For the text-containing cell, return its midpoint in [X, Y] coordinate format. 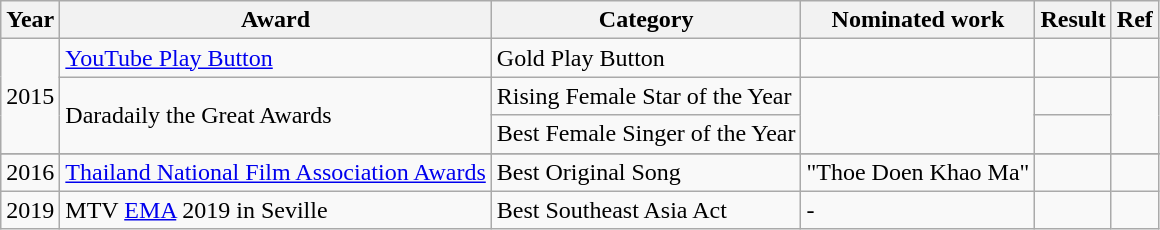
- [918, 210]
Daradaily the Great Awards [276, 115]
2015 [30, 96]
"Thoe Doen Khao Ma" [918, 172]
Award [276, 20]
Result [1073, 20]
Best Female Singer of the Year [646, 134]
Best Southeast Asia Act [646, 210]
Year [30, 20]
Nominated work [918, 20]
Rising Female Star of the Year [646, 96]
2016 [30, 172]
2019 [30, 210]
Category [646, 20]
Best Original Song [646, 172]
YouTube Play Button [276, 58]
Gold Play Button [646, 58]
MTV EMA 2019 in Seville [276, 210]
Ref [1134, 20]
Thailand National Film Association Awards [276, 172]
